Pinpoint the cell where the given text exists, returning its [X, Y] midpoint coordinate. 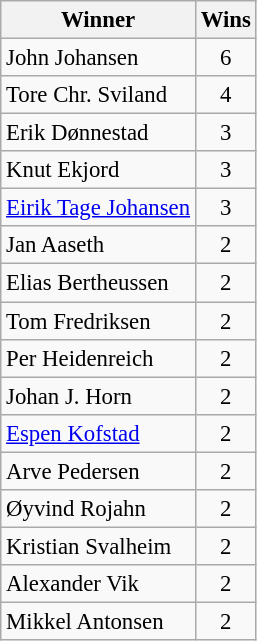
Kristian Svalheim [98, 546]
Øyvind Rojahn [98, 509]
Erik Dønnestad [98, 133]
John Johansen [98, 58]
Alexander Vik [98, 584]
6 [226, 58]
Winner [98, 20]
Tom Fredriksen [98, 321]
Eirik Tage Johansen [98, 208]
Espen Kofstad [98, 433]
Arve Pedersen [98, 471]
Per Heidenreich [98, 358]
Tore Chr. Sviland [98, 95]
Wins [226, 20]
Jan Aaseth [98, 245]
Elias Bertheussen [98, 283]
Johan J. Horn [98, 396]
Knut Ekjord [98, 170]
Mikkel Antonsen [98, 621]
4 [226, 95]
